Find where the given text appears and provide that cell's center as [x, y] coordinate. 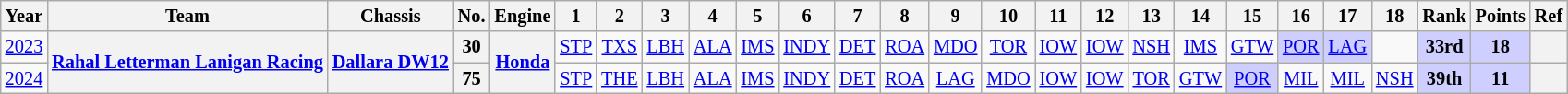
10 [1008, 16]
17 [1347, 16]
15 [1252, 16]
14 [1200, 16]
7 [857, 16]
Rahal Letterman Lanigan Racing [187, 63]
4 [713, 16]
Ref [1549, 16]
THE [619, 78]
16 [1300, 16]
Rank [1444, 16]
12 [1104, 16]
Team [187, 16]
2024 [24, 78]
1 [576, 16]
Honda [523, 63]
Dallara DW12 [391, 63]
Points [1501, 16]
75 [472, 78]
Engine [523, 16]
2 [619, 16]
39th [1444, 78]
3 [665, 16]
8 [905, 16]
Year [24, 16]
5 [757, 16]
TXS [619, 47]
30 [472, 47]
2023 [24, 47]
Chassis [391, 16]
33rd [1444, 47]
13 [1151, 16]
9 [955, 16]
6 [807, 16]
No. [472, 16]
